Return the (X, Y) coordinate for the center point of the cell that contains the specified text.  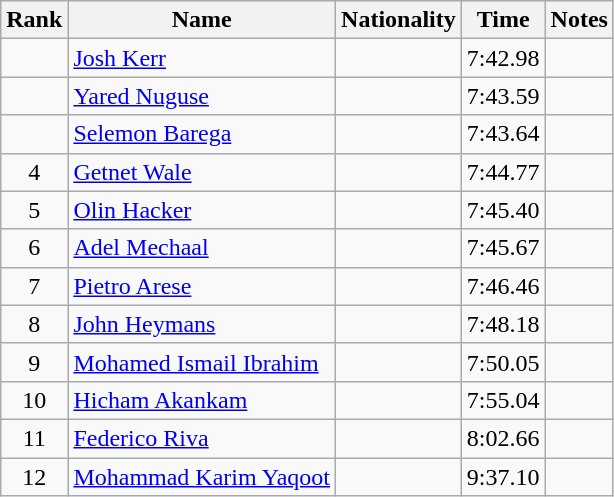
Hicham Akankam (202, 400)
Yared Nuguse (202, 96)
Adel Mechaal (202, 248)
Mohamed Ismail Ibrahim (202, 362)
Nationality (399, 20)
Olin Hacker (202, 210)
10 (34, 400)
6 (34, 248)
7:55.04 (503, 400)
4 (34, 172)
Selemon Barega (202, 134)
Pietro Arese (202, 286)
7:46.46 (503, 286)
7 (34, 286)
7:45.67 (503, 248)
11 (34, 438)
7:45.40 (503, 210)
Time (503, 20)
9 (34, 362)
8 (34, 324)
Getnet Wale (202, 172)
Federico Riva (202, 438)
7:43.64 (503, 134)
9:37.10 (503, 477)
7:42.98 (503, 58)
7:44.77 (503, 172)
5 (34, 210)
7:50.05 (503, 362)
7:48.18 (503, 324)
Mohammad Karim Yaqoot (202, 477)
Name (202, 20)
7:43.59 (503, 96)
Notes (579, 20)
John Heymans (202, 324)
Rank (34, 20)
8:02.66 (503, 438)
12 (34, 477)
Josh Kerr (202, 58)
